Locate the cell with the specified text and output its [X, Y] center coordinate. 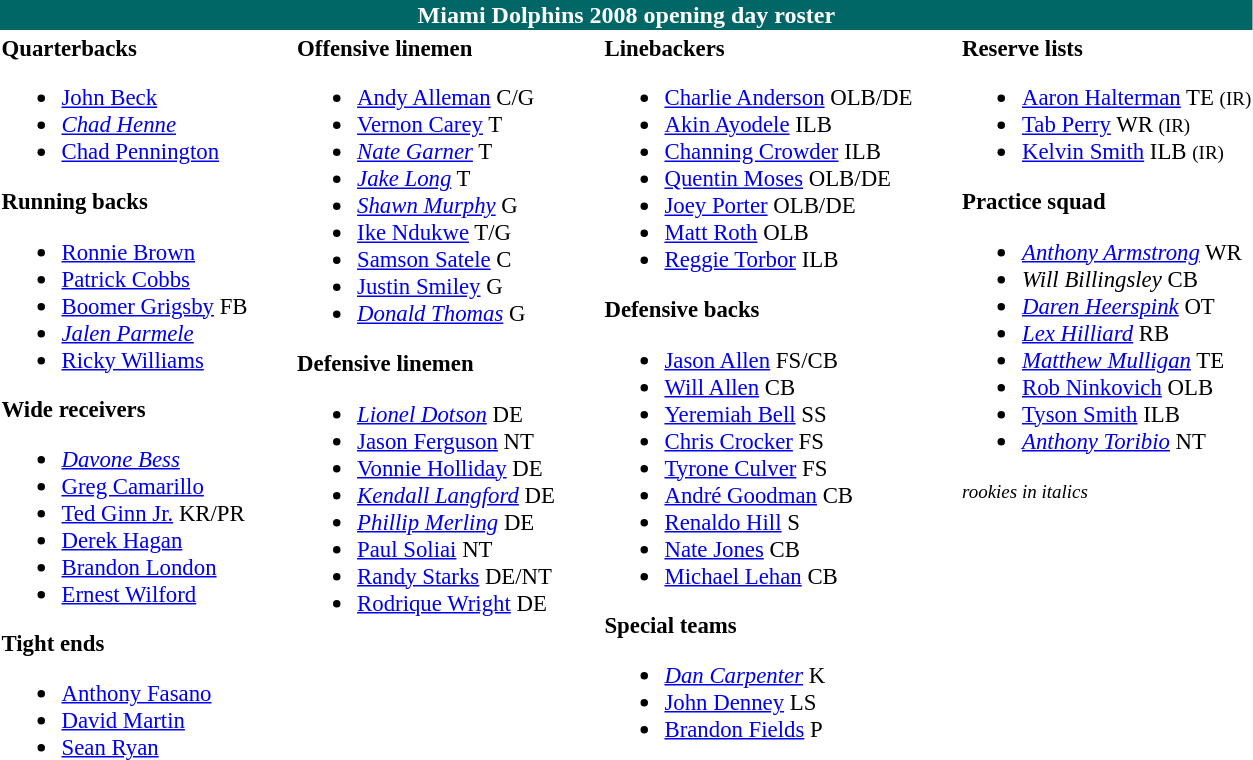
Miami Dolphins 2008 opening day roster [626, 15]
